Pinpoint the cell where the given text exists, returning its [X, Y] midpoint coordinate. 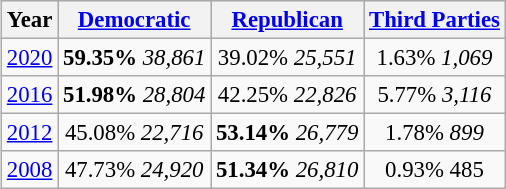
1.78% 899 [435, 133]
39.02% 25,551 [288, 58]
2020 [30, 58]
Year [30, 20]
0.93% 485 [435, 170]
51.34% 26,810 [288, 170]
2016 [30, 95]
42.25% 22,826 [288, 95]
Republican [288, 20]
2012 [30, 133]
47.73% 24,920 [134, 170]
59.35% 38,861 [134, 58]
Third Parties [435, 20]
5.77% 3,116 [435, 95]
51.98% 28,804 [134, 95]
2008 [30, 170]
53.14% 26,779 [288, 133]
Democratic [134, 20]
1.63% 1,069 [435, 58]
45.08% 22,716 [134, 133]
